Provide the [x, y] coordinate of the cell's center where the given text is located.  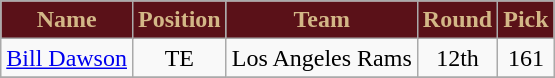
12th [457, 58]
TE [179, 58]
Round [457, 20]
Pick [526, 20]
Los Angeles Rams [322, 58]
Name [67, 20]
Bill Dawson [67, 58]
Team [322, 20]
Position [179, 20]
161 [526, 58]
